For the text-containing cell, return its midpoint in [x, y] coordinate format. 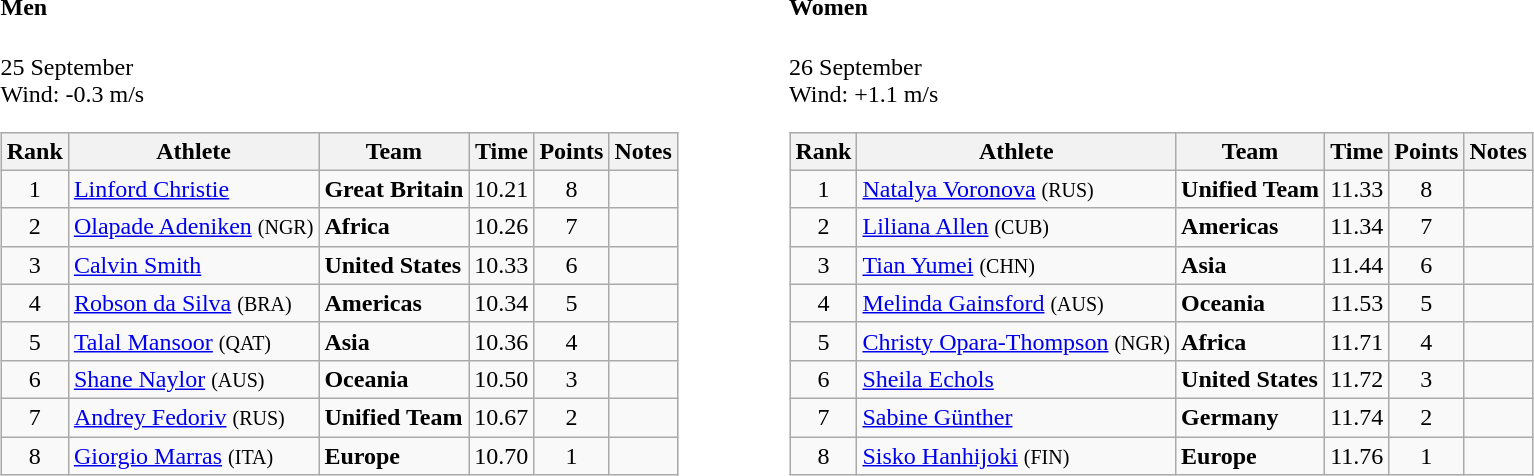
10.70 [502, 456]
11.44 [1357, 265]
Melinda Gainsford (AUS) [1016, 303]
10.36 [502, 341]
Germany [1250, 417]
11.74 [1357, 417]
11.33 [1357, 189]
Calvin Smith [194, 265]
Christy Opara-Thompson (NGR) [1016, 341]
10.21 [502, 189]
11.53 [1357, 303]
Great Britain [394, 189]
11.34 [1357, 227]
Sisko Hanhijoki (FIN) [1016, 456]
Sabine Günther [1016, 417]
Robson da Silva (BRA) [194, 303]
Olapade Adeniken (NGR) [194, 227]
11.76 [1357, 456]
11.71 [1357, 341]
Liliana Allen (CUB) [1016, 227]
11.72 [1357, 379]
10.33 [502, 265]
10.50 [502, 379]
Natalya Voronova (RUS) [1016, 189]
Sheila Echols [1016, 379]
Andrey Fedoriv (RUS) [194, 417]
10.67 [502, 417]
Linford Christie [194, 189]
Giorgio Marras (ITA) [194, 456]
10.26 [502, 227]
10.34 [502, 303]
Tian Yumei (CHN) [1016, 265]
Talal Mansoor (QAT) [194, 341]
Shane Naylor (AUS) [194, 379]
